Find where the given text appears and provide that cell's center as (x, y) coordinate. 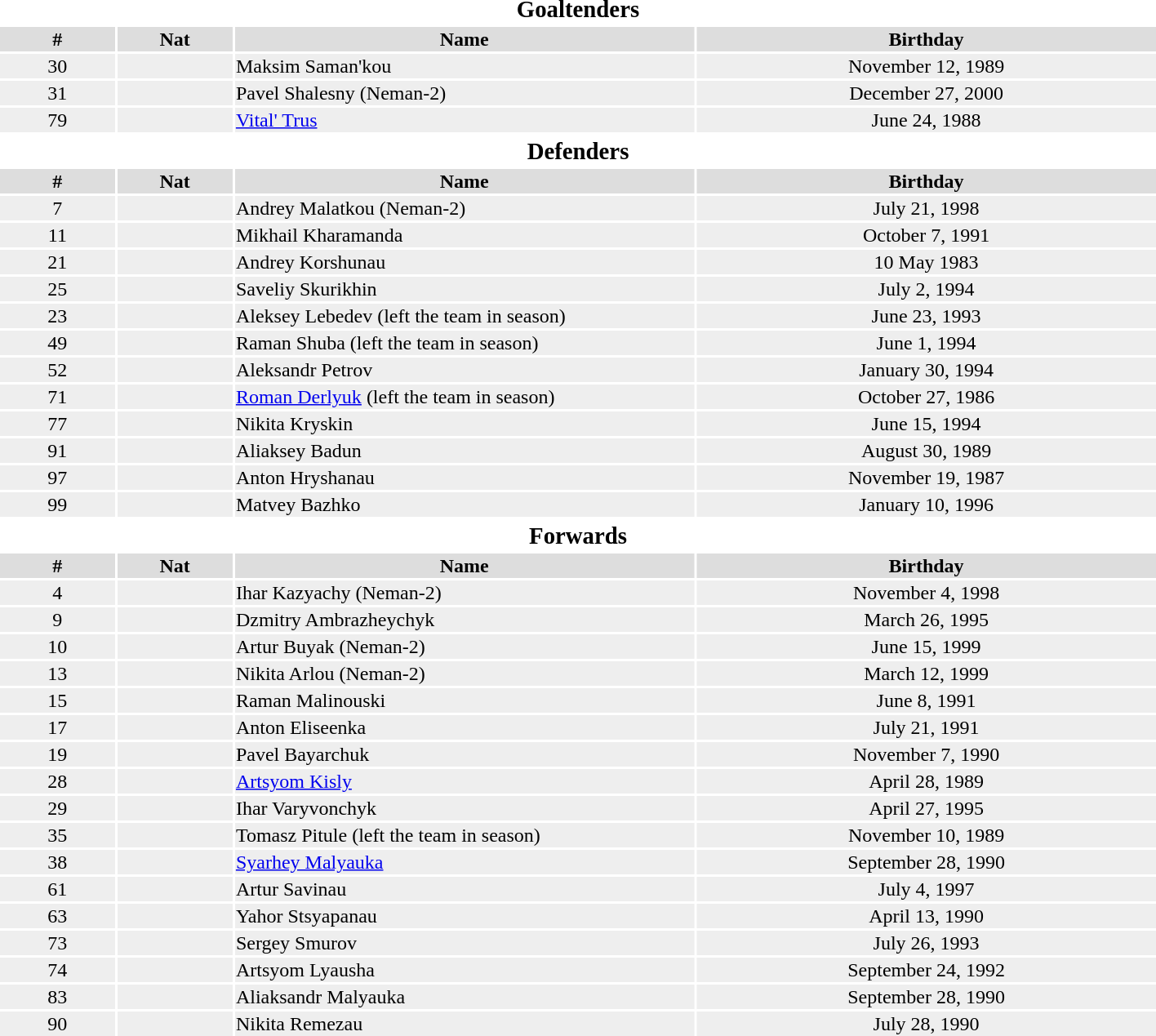
July 21, 1991 (926, 727)
March 12, 1999 (926, 674)
April 28, 1989 (926, 781)
October 27, 1986 (926, 397)
28 (57, 781)
Maksim Saman'kou (464, 66)
Nikita Arlou (Neman-2) (464, 674)
July 28, 1990 (926, 1024)
7 (57, 208)
Artsyom Lyausha (464, 970)
April 27, 1995 (926, 808)
35 (57, 835)
Anton Eliseenka (464, 727)
November 7, 1990 (926, 754)
9 (57, 620)
Forwards (578, 536)
63 (57, 916)
97 (57, 478)
Artsyom Kisly (464, 781)
73 (57, 943)
38 (57, 862)
77 (57, 424)
Mikhail Kharamanda (464, 235)
Vital' Trus (464, 120)
November 10, 1989 (926, 835)
30 (57, 66)
November 12, 1989 (926, 66)
January 10, 1996 (926, 505)
99 (57, 505)
Ihar Varyvonchyk (464, 808)
15 (57, 700)
Matvey Bazhko (464, 505)
October 7, 1991 (926, 235)
November 19, 1987 (926, 478)
Raman Shuba (left the team in season) (464, 343)
19 (57, 754)
31 (57, 93)
Andrey Korshunau (464, 262)
July 26, 1993 (926, 943)
Pavel Shalesny (Neman-2) (464, 93)
Artur Buyak (Neman-2) (464, 647)
July 4, 1997 (926, 889)
Ihar Kazyachy (Neman-2) (464, 593)
December 27, 2000 (926, 93)
Artur Savinau (464, 889)
Roman Derlyuk (left the team in season) (464, 397)
4 (57, 593)
11 (57, 235)
17 (57, 727)
90 (57, 1024)
June 23, 1993 (926, 316)
52 (57, 370)
June 15, 1994 (926, 424)
August 30, 1989 (926, 451)
13 (57, 674)
Andrey Malatkou (Neman-2) (464, 208)
79 (57, 120)
71 (57, 397)
Nikita Remezau (464, 1024)
November 4, 1998 (926, 593)
Syarhey Malyauka (464, 862)
10 (57, 647)
83 (57, 997)
Aliaksey Badun (464, 451)
June 8, 1991 (926, 700)
21 (57, 262)
Aleksey Lebedev (left the team in season) (464, 316)
June 24, 1988 (926, 120)
61 (57, 889)
23 (57, 316)
Dzmitry Ambrazheychyk (464, 620)
Defenders (578, 152)
Nikita Kryskin (464, 424)
April 13, 1990 (926, 916)
Aliaksandr Malyauka (464, 997)
July 2, 1994 (926, 289)
Raman Malinouski (464, 700)
Pavel Bayarchuk (464, 754)
Aleksandr Petrov (464, 370)
49 (57, 343)
Saveliy Skurikhin (464, 289)
June 1, 1994 (926, 343)
January 30, 1994 (926, 370)
29 (57, 808)
Anton Hryshanau (464, 478)
July 21, 1998 (926, 208)
September 24, 1992 (926, 970)
Sergey Smurov (464, 943)
Tomasz Pitule (left the team in season) (464, 835)
74 (57, 970)
10 May 1983 (926, 262)
91 (57, 451)
March 26, 1995 (926, 620)
June 15, 1999 (926, 647)
Yahor Stsyapanau (464, 916)
25 (57, 289)
